Return the [X, Y] coordinate for the center point of the cell that contains the specified text.  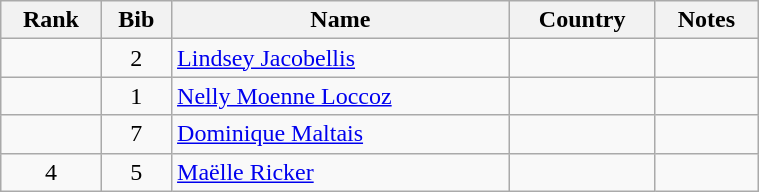
Name [341, 20]
Rank [51, 20]
4 [51, 172]
7 [136, 134]
Lindsey Jacobellis [341, 58]
Country [582, 20]
Nelly Moenne Loccoz [341, 96]
Maëlle Ricker [341, 172]
5 [136, 172]
Notes [706, 20]
Dominique Maltais [341, 134]
1 [136, 96]
Bib [136, 20]
2 [136, 58]
